Find where the given text appears and provide that cell's center as [X, Y] coordinate. 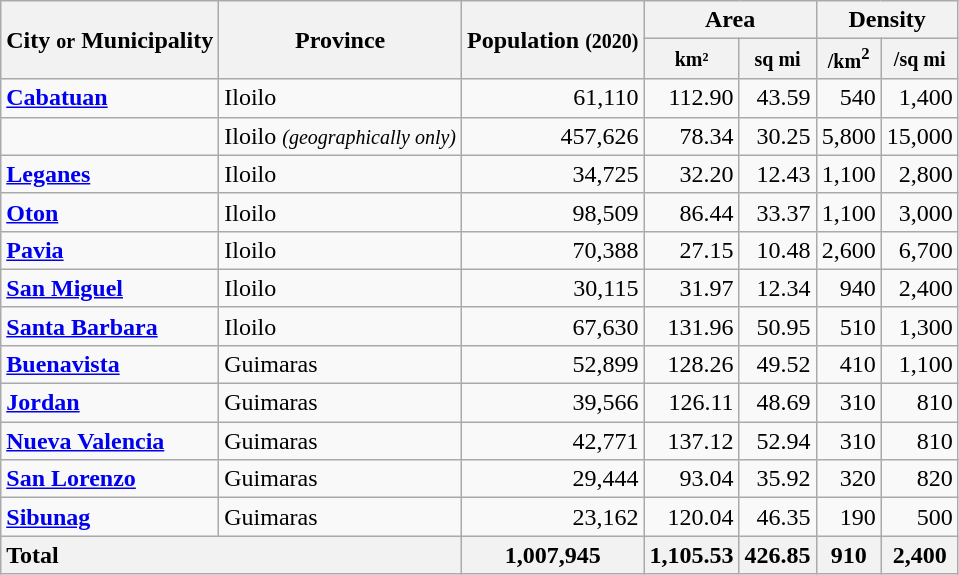
2,800 [920, 174]
190 [848, 517]
Total [232, 555]
46.35 [778, 517]
City or Municipality [110, 40]
1,007,945 [553, 555]
49.52 [778, 364]
Population (2020) [553, 40]
98,509 [553, 212]
12.43 [778, 174]
/km2 [848, 59]
426.85 [778, 555]
137.12 [692, 441]
131.96 [692, 326]
70,388 [553, 250]
1,105.53 [692, 555]
/sq mi [920, 59]
27.15 [692, 250]
Leganes [110, 174]
540 [848, 98]
32.20 [692, 174]
Density [887, 20]
5,800 [848, 136]
93.04 [692, 479]
Sibunag [110, 517]
61,110 [553, 98]
10.48 [778, 250]
126.11 [692, 403]
Jordan [110, 403]
6,700 [920, 250]
29,444 [553, 479]
457,626 [553, 136]
31.97 [692, 288]
Buenavista [110, 364]
sq mi [778, 59]
820 [920, 479]
500 [920, 517]
35.92 [778, 479]
30.25 [778, 136]
52.94 [778, 441]
23,162 [553, 517]
12.34 [778, 288]
48.69 [778, 403]
510 [848, 326]
San Miguel [110, 288]
3,000 [920, 212]
Nueva Valencia [110, 441]
940 [848, 288]
2,600 [848, 250]
Iloilo (geographically only) [340, 136]
50.95 [778, 326]
78.34 [692, 136]
910 [848, 555]
Pavia [110, 250]
km² [692, 59]
34,725 [553, 174]
112.90 [692, 98]
320 [848, 479]
30,115 [553, 288]
67,630 [553, 326]
15,000 [920, 136]
39,566 [553, 403]
42,771 [553, 441]
33.37 [778, 212]
86.44 [692, 212]
43.59 [778, 98]
410 [848, 364]
Oton [110, 212]
128.26 [692, 364]
Santa Barbara [110, 326]
1,400 [920, 98]
52,899 [553, 364]
Province [340, 40]
Area [730, 20]
Cabatuan [110, 98]
120.04 [692, 517]
San Lorenzo [110, 479]
1,300 [920, 326]
